Return [x, y] of the center of cell containing provided text 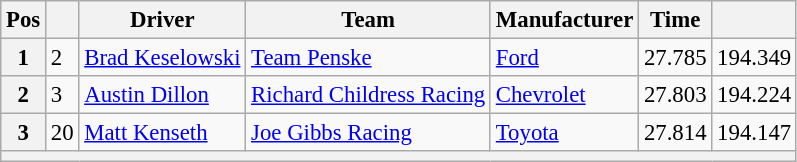
20 [62, 133]
Manufacturer [564, 20]
Joe Gibbs Racing [368, 133]
27.803 [676, 95]
Chevrolet [564, 95]
27.814 [676, 133]
Time [676, 20]
Ford [564, 58]
Austin Dillon [162, 95]
Team Penske [368, 58]
Team [368, 20]
Toyota [564, 133]
Driver [162, 20]
194.349 [754, 58]
27.785 [676, 58]
Richard Childress Racing [368, 95]
Brad Keselowski [162, 58]
194.147 [754, 133]
1 [24, 58]
Matt Kenseth [162, 133]
Pos [24, 20]
194.224 [754, 95]
